For the text-containing cell, return its midpoint in [X, Y] coordinate format. 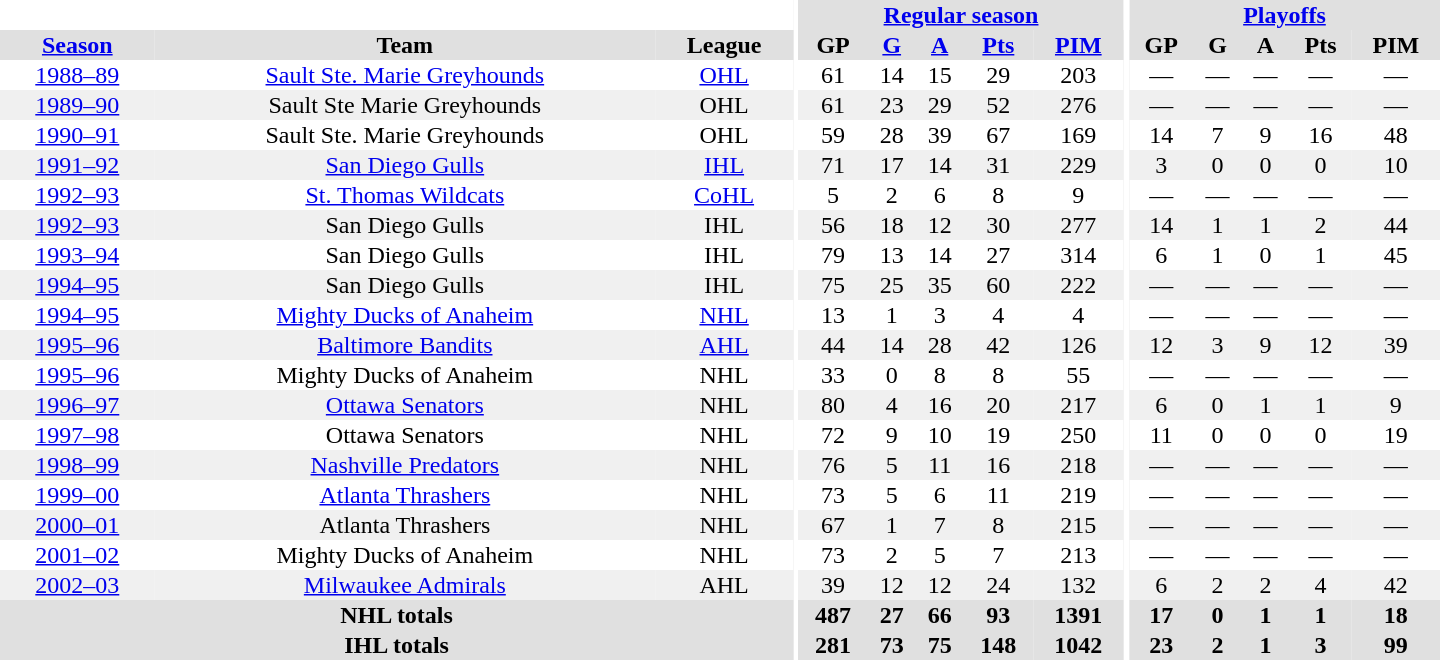
31 [998, 165]
1998–99 [78, 465]
1999–00 [78, 495]
80 [832, 405]
93 [998, 615]
15 [940, 75]
126 [1078, 345]
148 [998, 645]
52 [998, 105]
229 [1078, 165]
1991–92 [78, 165]
Team [405, 45]
59 [832, 135]
203 [1078, 75]
25 [892, 285]
Baltimore Bandits [405, 345]
213 [1078, 555]
250 [1078, 435]
35 [940, 285]
Playoffs [1284, 15]
1990–91 [78, 135]
24 [998, 585]
222 [1078, 285]
1993–94 [78, 255]
487 [832, 615]
219 [1078, 495]
1391 [1078, 615]
CoHL [724, 195]
217 [1078, 405]
55 [1078, 375]
66 [940, 615]
1989–90 [78, 105]
45 [1396, 255]
169 [1078, 135]
314 [1078, 255]
2000–01 [78, 525]
League [724, 45]
Season [78, 45]
56 [832, 225]
NHL totals [396, 615]
2001–02 [78, 555]
218 [1078, 465]
1042 [1078, 645]
215 [1078, 525]
20 [998, 405]
Milwaukee Admirals [405, 585]
276 [1078, 105]
72 [832, 435]
277 [1078, 225]
Regular season [960, 15]
71 [832, 165]
281 [832, 645]
132 [1078, 585]
60 [998, 285]
1997–98 [78, 435]
48 [1396, 135]
33 [832, 375]
30 [998, 225]
IHL totals [396, 645]
79 [832, 255]
76 [832, 465]
1996–97 [78, 405]
99 [1396, 645]
1988–89 [78, 75]
Sault Ste Marie Greyhounds [405, 105]
2002–03 [78, 585]
St. Thomas Wildcats [405, 195]
Nashville Predators [405, 465]
